Detect which cell encompasses the target text, then output its [X, Y] center coordinate. 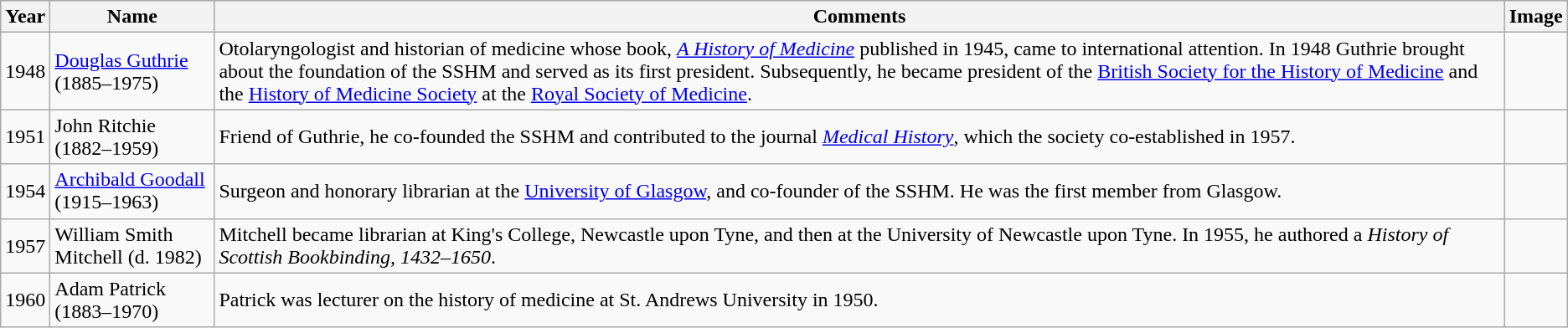
William Smith Mitchell (d. 1982) [132, 246]
Image [1536, 17]
Adam Patrick (1883–1970) [132, 300]
Surgeon and honorary librarian at the University of Glasgow, and co-founder of the SSHM. He was the first member from Glasgow. [859, 191]
Friend of Guthrie, he co-founded the SSHM and contributed to the journal Medical History, which the society co-established in 1957. [859, 137]
Name [132, 17]
1960 [25, 300]
1957 [25, 246]
Patrick was lecturer on the history of medicine at St. Andrews University in 1950. [859, 300]
Year [25, 17]
Douglas Guthrie (1885–1975) [132, 71]
Archibald Goodall (1915–1963) [132, 191]
John Ritchie (1882–1959) [132, 137]
1954 [25, 191]
1948 [25, 71]
Comments [859, 17]
1951 [25, 137]
